Output the [X, Y] coordinate of the center of the cell containing the given text.  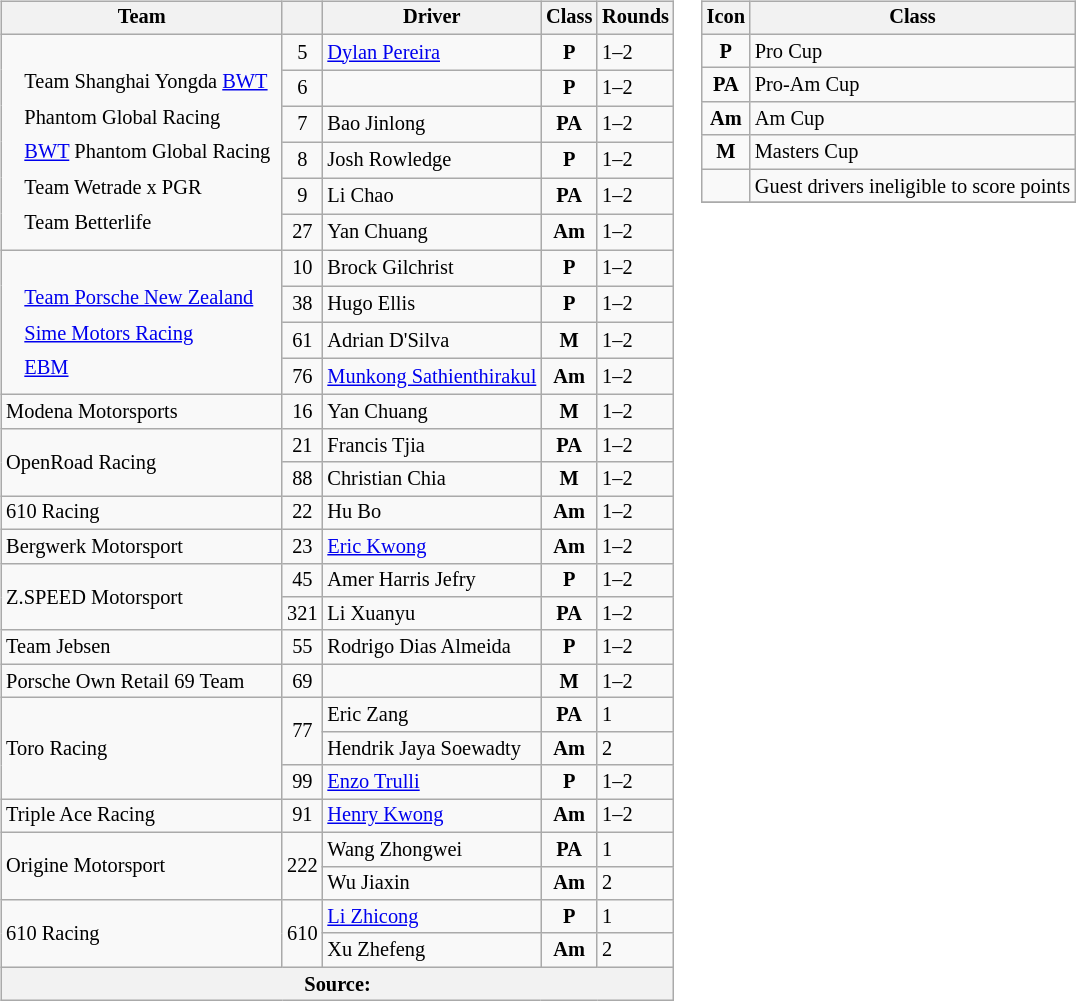
9 [302, 196]
Hu Bo [432, 513]
7 [302, 124]
16 [302, 412]
Adrian D'Silva [432, 340]
Team [142, 18]
Team Shanghai Yongda BWT Phantom Global Racing BWT Phantom Global Racing Team Wetrade x PGR Team Betterlife [142, 142]
222 [302, 866]
Josh Rowledge [432, 160]
6 [302, 88]
Li Chao [432, 196]
23 [302, 546]
45 [302, 580]
Driver [432, 18]
Sime Motors Racing [138, 333]
Team Porsche New Zealand Sime Motors Racing EBM [142, 322]
Team Betterlife [147, 223]
55 [302, 647]
Am Cup [912, 119]
22 [302, 513]
Bergwerk Motorsport [142, 546]
Hugo Ellis [432, 304]
Pro Cup [912, 51]
Team Porsche New Zealand [138, 298]
91 [302, 816]
Phantom Global Racing [147, 117]
Toro Racing [142, 748]
Pro-Am Cup [912, 85]
Origine Motorsport [142, 866]
Icon [726, 18]
Francis Tjia [432, 446]
21 [302, 446]
Team Jebsen [142, 647]
8 [302, 160]
Masters Cup [912, 152]
76 [302, 377]
Porsche Own Retail 69 Team [142, 681]
Brock Gilchrist [432, 268]
Triple Ace Racing [142, 816]
Z.SPEED Motorsport [142, 596]
Eric Zang [432, 715]
10 [302, 268]
77 [302, 732]
Team Wetrade x PGR [147, 188]
Rodrigo Dias Almeida [432, 647]
27 [302, 232]
99 [302, 782]
Eric Kwong [432, 546]
Team Shanghai Yongda BWT [147, 82]
88 [302, 479]
Rounds [636, 18]
Source: [338, 984]
Modena Motorsports [142, 412]
610 [302, 934]
69 [302, 681]
5 [302, 52]
EBM [138, 368]
Amer Harris Jefry [432, 580]
Munkong Sathienthirakul [432, 377]
Wang Zhongwei [432, 849]
Hendrik Jaya Soewadty [432, 748]
Henry Kwong [432, 816]
Dylan Pereira [432, 52]
321 [302, 614]
Enzo Trulli [432, 782]
Christian Chia [432, 479]
61 [302, 340]
Guest drivers ineligible to score points [912, 186]
Li Zhicong [432, 917]
Li Xuanyu [432, 614]
OpenRoad Racing [142, 462]
Wu Jiaxin [432, 883]
38 [302, 304]
Xu Zhefeng [432, 950]
Bao Jinlong [432, 124]
BWT Phantom Global Racing [147, 152]
